Return (x, y) of the center of cell containing provided text 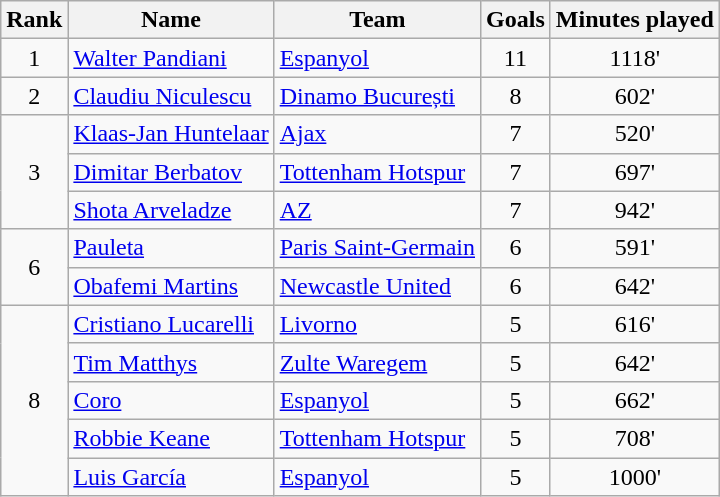
Rank (34, 20)
Cristiano Lucarelli (171, 324)
11 (516, 58)
Robbie Keane (171, 438)
Luis García (171, 477)
942' (634, 210)
Goals (516, 20)
3 (34, 172)
Obafemi Martins (171, 286)
697' (634, 172)
Ajax (377, 134)
Minutes played (634, 20)
Claudiu Niculescu (171, 96)
Pauleta (171, 248)
Coro (171, 400)
Walter Pandiani (171, 58)
Livorno (377, 324)
Klaas-Jan Huntelaar (171, 134)
Name (171, 20)
Dimitar Berbatov (171, 172)
Shota Arveladze (171, 210)
1118' (634, 58)
708' (634, 438)
520' (634, 134)
2 (34, 96)
Zulte Waregem (377, 362)
616' (634, 324)
Newcastle United (377, 286)
AZ (377, 210)
1000' (634, 477)
Dinamo București (377, 96)
602' (634, 96)
1 (34, 58)
591' (634, 248)
662' (634, 400)
Team (377, 20)
Tim Matthys (171, 362)
Paris Saint-Germain (377, 248)
